Locate the cell with the specified text and output its (x, y) center coordinate. 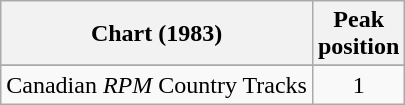
Peakposition (358, 34)
Chart (1983) (157, 34)
1 (358, 85)
Canadian RPM Country Tracks (157, 85)
